Pinpoint the cell where the given text exists, returning its (X, Y) midpoint coordinate. 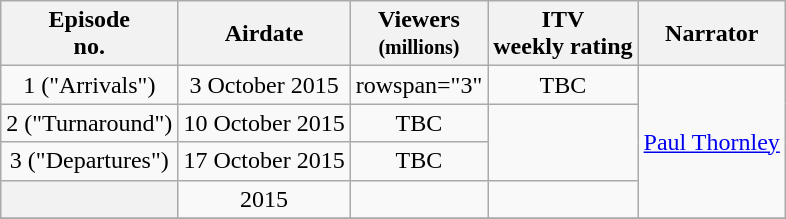
Episodeno. (90, 34)
Viewers(millions) (419, 34)
2015 (264, 199)
3 ("Departures") (90, 161)
Airdate (264, 34)
3 October 2015 (264, 85)
Narrator (712, 34)
17 October 2015 (264, 161)
1 ("Arrivals") (90, 85)
2 ("Turnaround") (90, 123)
10 October 2015 (264, 123)
Paul Thornley (712, 142)
rowspan="3" (419, 85)
ITVweekly rating (563, 34)
